Return the [X, Y] coordinate for the center point of the cell that contains the specified text.  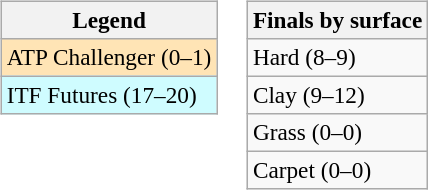
ITF Futures (17–20) [108, 95]
Carpet (0–0) [337, 171]
Finals by surface [337, 20]
Legend [108, 20]
Clay (9–12) [337, 95]
ATP Challenger (0–1) [108, 57]
Hard (8–9) [337, 57]
Grass (0–0) [337, 133]
